Provide the (x, y) coordinate of the cell's center where the given text is located.  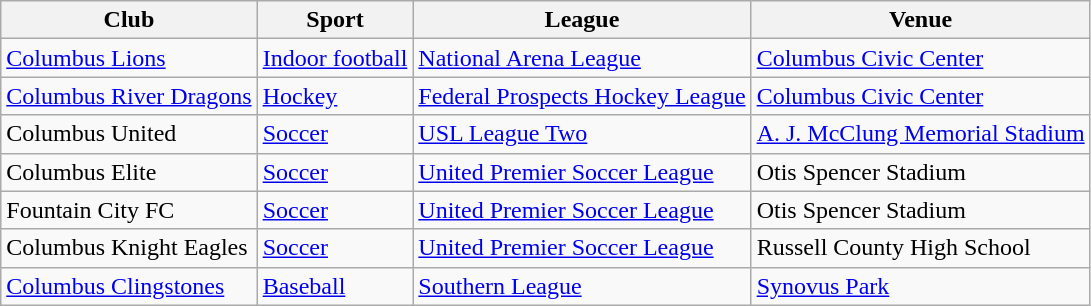
Hockey (335, 96)
Columbus River Dragons (129, 96)
National Arena League (582, 58)
Columbus United (129, 134)
Southern League (582, 286)
League (582, 20)
Columbus Clingstones (129, 286)
Baseball (335, 286)
Club (129, 20)
Columbus Lions (129, 58)
Columbus Elite (129, 172)
Federal Prospects Hockey League (582, 96)
Columbus Knight Eagles (129, 248)
Synovus Park (920, 286)
Fountain City FC (129, 210)
Venue (920, 20)
Sport (335, 20)
Russell County High School (920, 248)
A. J. McClung Memorial Stadium (920, 134)
USL League Two (582, 134)
Indoor football (335, 58)
